Identify which cell holds the provided text, then report its (x, y) central coordinate. 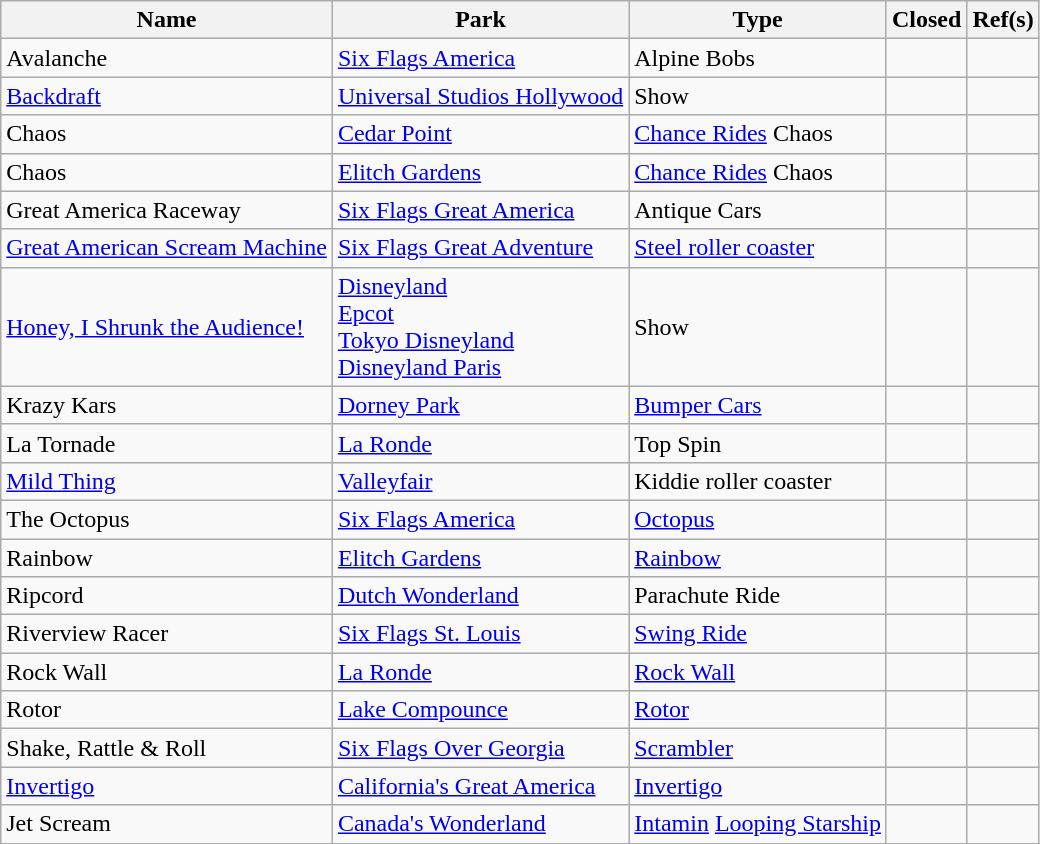
La Tornade (167, 443)
Alpine Bobs (758, 58)
Canada's Wonderland (480, 824)
Jet Scream (167, 824)
Shake, Rattle & Roll (167, 748)
Type (758, 20)
Kiddie roller coaster (758, 481)
Krazy Kars (167, 405)
Dutch Wonderland (480, 596)
Bumper Cars (758, 405)
DisneylandEpcotTokyo DisneylandDisneyland Paris (480, 326)
Parachute Ride (758, 596)
Six Flags Over Georgia (480, 748)
Top Spin (758, 443)
Six Flags St. Louis (480, 634)
Park (480, 20)
Six Flags Great America (480, 210)
Universal Studios Hollywood (480, 96)
Ripcord (167, 596)
Honey, I Shrunk the Audience! (167, 326)
Intamin Looping Starship (758, 824)
Mild Thing (167, 481)
Cedar Point (480, 134)
Ref(s) (1003, 20)
Closed (926, 20)
Dorney Park (480, 405)
Backdraft (167, 96)
Scrambler (758, 748)
Valleyfair (480, 481)
Octopus (758, 519)
The Octopus (167, 519)
Antique Cars (758, 210)
Lake Compounce (480, 710)
Avalanche (167, 58)
Swing Ride (758, 634)
Six Flags Great Adventure (480, 248)
California's Great America (480, 786)
Riverview Racer (167, 634)
Steel roller coaster (758, 248)
Name (167, 20)
Great American Scream Machine (167, 248)
Great America Raceway (167, 210)
